Find where the given text appears and provide that cell's center as [x, y] coordinate. 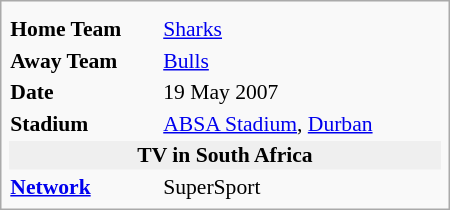
Stadium [84, 123]
ABSA Stadium, Durban [302, 123]
Sharks [302, 29]
Home Team [84, 29]
Bulls [302, 60]
Network [84, 186]
19 May 2007 [302, 92]
Away Team [84, 60]
TV in South Africa [225, 155]
SuperSport [302, 186]
Date [84, 92]
